Scan for the cell matching the given text and deliver its (x, y) coordinate at center. 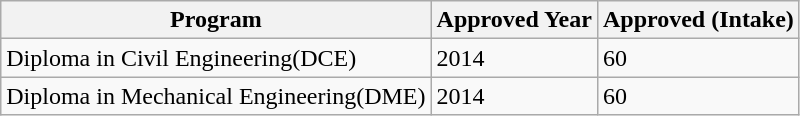
Program (216, 20)
Approved (Intake) (698, 20)
Diploma in Civil Engineering(DCE) (216, 58)
Approved Year (514, 20)
Diploma in Mechanical Engineering(DME) (216, 96)
